Pinpoint the cell where the given text exists, returning its (X, Y) midpoint coordinate. 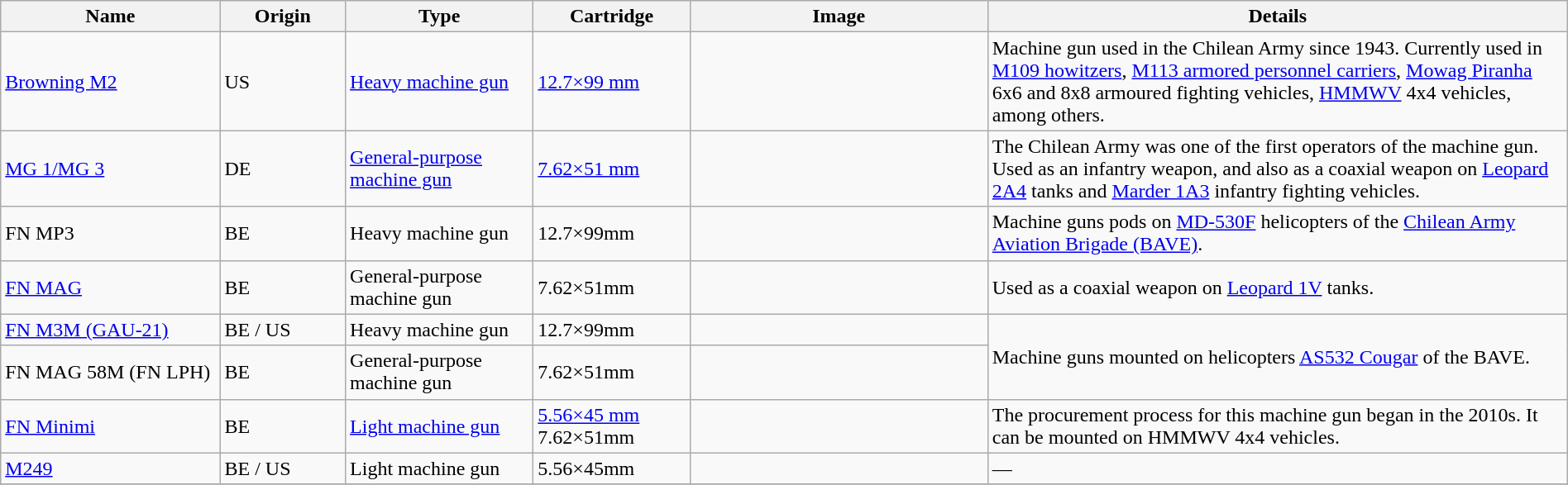
Cartridge (612, 17)
US (283, 81)
Used as a coaxial weapon on Leopard 1V tanks. (1277, 288)
Browning M2 (111, 81)
M249 (111, 468)
Machine guns mounted on helicopters AS532 Cougar of the BAVE. (1277, 357)
12.7×99 mm (612, 81)
FN MP3 (111, 233)
Machine guns pods on MD-530F helicopters of the Chilean Army Aviation Brigade (BAVE). (1277, 233)
FN M3M (GAU-21) (111, 330)
DE (283, 169)
7.62×51 mm (612, 169)
Name (111, 17)
FN Minimi (111, 426)
Image (839, 17)
5.56×45mm (612, 468)
FN MAG 58M (FN LPH) (111, 372)
— (1277, 468)
Type (440, 17)
FN MAG (111, 288)
MG 1/MG 3 (111, 169)
The procurement process for this machine gun began in the 2010s. It can be mounted on HMMWV 4x4 vehicles. (1277, 426)
Origin (283, 17)
Details (1277, 17)
5.56×45 mm7.62×51mm (612, 426)
